Pinpoint the cell where the given text exists, returning its (X, Y) midpoint coordinate. 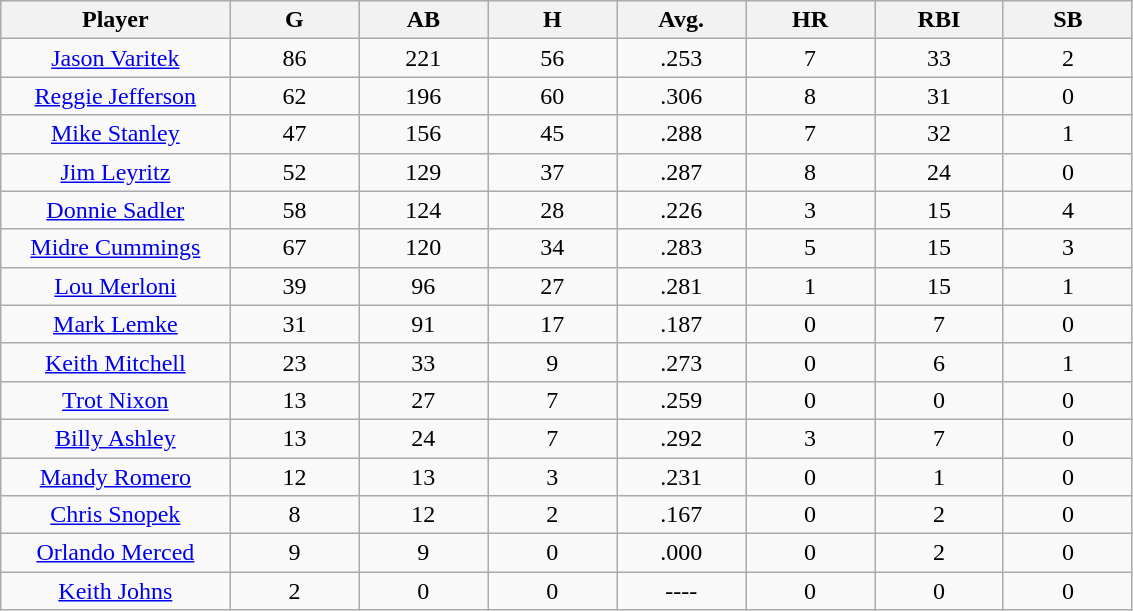
156 (424, 134)
Keith Johns (116, 591)
45 (552, 134)
96 (424, 286)
60 (552, 96)
SB (1068, 20)
.292 (682, 438)
58 (294, 210)
.231 (682, 477)
.287 (682, 172)
47 (294, 134)
.288 (682, 134)
Midre Cummings (116, 248)
17 (552, 324)
RBI (938, 20)
62 (294, 96)
Jason Varitek (116, 58)
Mandy Romero (116, 477)
32 (938, 134)
Donnie Sadler (116, 210)
91 (424, 324)
.283 (682, 248)
.273 (682, 362)
.259 (682, 400)
Mark Lemke (116, 324)
124 (424, 210)
196 (424, 96)
56 (552, 58)
Mike Stanley (116, 134)
5 (810, 248)
.281 (682, 286)
.187 (682, 324)
Keith Mitchell (116, 362)
129 (424, 172)
Avg. (682, 20)
Orlando Merced (116, 553)
H (552, 20)
67 (294, 248)
23 (294, 362)
4 (1068, 210)
Trot Nixon (116, 400)
6 (938, 362)
28 (552, 210)
Jim Leyritz (116, 172)
39 (294, 286)
.167 (682, 515)
34 (552, 248)
37 (552, 172)
.306 (682, 96)
Chris Snopek (116, 515)
86 (294, 58)
---- (682, 591)
G (294, 20)
.000 (682, 553)
Player (116, 20)
Lou Merloni (116, 286)
.253 (682, 58)
AB (424, 20)
Billy Ashley (116, 438)
221 (424, 58)
Reggie Jefferson (116, 96)
.226 (682, 210)
120 (424, 248)
HR (810, 20)
52 (294, 172)
